Capture the cell that displays the provided text and extract its [X, Y] central coordinate. 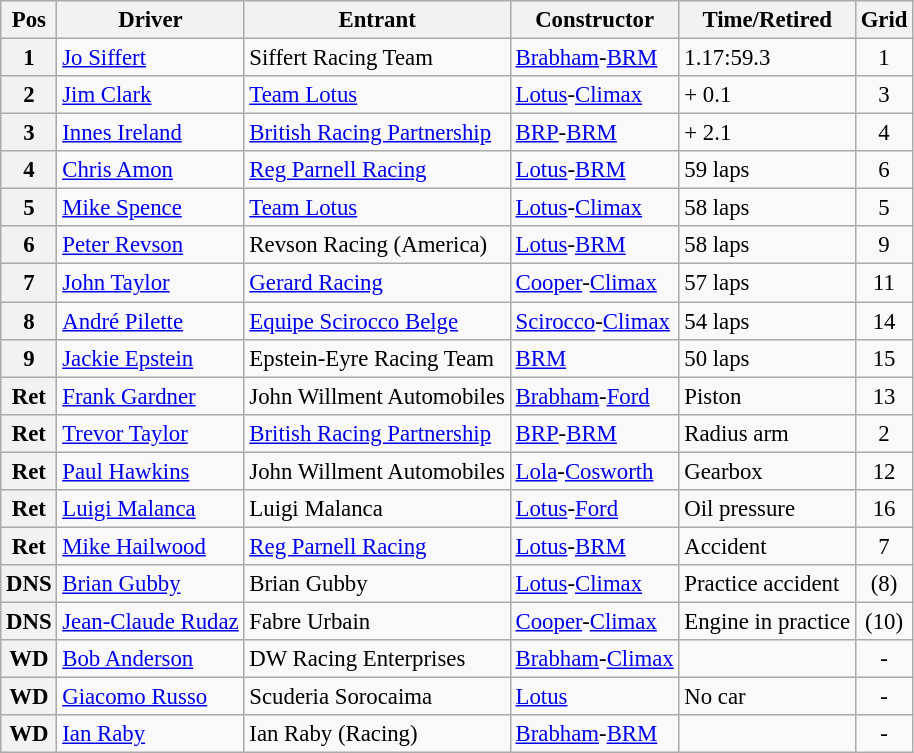
16 [884, 509]
Gearbox [767, 471]
(8) [884, 584]
Jim Clark [150, 95]
Fabre Urbain [377, 621]
Scirocco-Climax [594, 321]
Gerard Racing [377, 283]
Scuderia Sorocaima [377, 697]
Peter Revson [150, 245]
André Pilette [150, 321]
Radius arm [767, 433]
57 laps [767, 283]
Bob Anderson [150, 659]
+ 0.1 [767, 95]
13 [884, 396]
Driver [150, 20]
Pos [29, 20]
Jo Siffert [150, 58]
59 laps [767, 170]
50 laps [767, 358]
Siffert Racing Team [377, 58]
Brabham-Climax [594, 659]
+ 2.1 [767, 133]
(10) [884, 621]
11 [884, 283]
Time/Retired [767, 20]
Paul Hawkins [150, 471]
Oil pressure [767, 509]
Entrant [377, 20]
Grid [884, 20]
Lola-Cosworth [594, 471]
Revson Racing (America) [377, 245]
Practice accident [767, 584]
14 [884, 321]
Mike Spence [150, 208]
No car [767, 697]
BRM [594, 358]
Chris Amon [150, 170]
Piston [767, 396]
Ian Raby (Racing) [377, 734]
15 [884, 358]
Jean-Claude Rudaz [150, 621]
Trevor Taylor [150, 433]
Frank Gardner [150, 396]
Ian Raby [150, 734]
Engine in practice [767, 621]
Giacomo Russo [150, 697]
8 [29, 321]
John Taylor [150, 283]
Constructor [594, 20]
Accident [767, 546]
Lotus-Ford [594, 509]
Mike Hailwood [150, 546]
Jackie Epstein [150, 358]
1.17:59.3 [767, 58]
Brabham-Ford [594, 396]
12 [884, 471]
Innes Ireland [150, 133]
Epstein-Eyre Racing Team [377, 358]
Equipe Scirocco Belge [377, 321]
Lotus [594, 697]
54 laps [767, 321]
DW Racing Enterprises [377, 659]
